Capture the cell that displays the provided text and extract its (x, y) central coordinate. 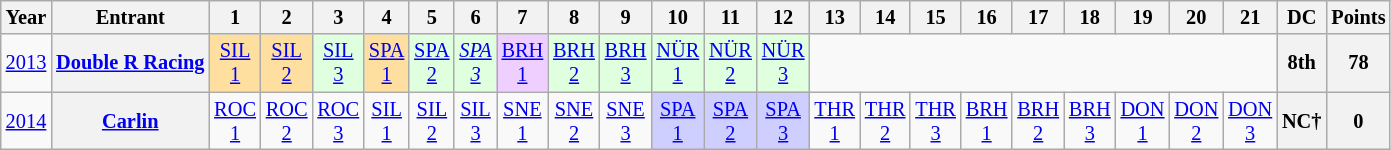
DON2 (1196, 121)
Year (26, 17)
11 (730, 17)
3 (338, 17)
8th (1302, 63)
16 (987, 17)
ROC2 (287, 121)
SNE3 (626, 121)
6 (475, 17)
ROC3 (338, 121)
14 (885, 17)
0 (1358, 121)
21 (1250, 17)
Double R Racing (130, 63)
15 (935, 17)
DON3 (1250, 121)
DON1 (1143, 121)
SNE1 (523, 121)
Points (1358, 17)
THR3 (935, 121)
18 (1090, 17)
2 (287, 17)
THR1 (834, 121)
2013 (26, 63)
NÜR1 (678, 63)
NÜR2 (730, 63)
13 (834, 17)
2014 (26, 121)
NÜR3 (784, 63)
10 (678, 17)
DC (1302, 17)
12 (784, 17)
SNE2 (574, 121)
17 (1038, 17)
Entrant (130, 17)
4 (386, 17)
9 (626, 17)
THR2 (885, 121)
5 (432, 17)
Carlin (130, 121)
20 (1196, 17)
7 (523, 17)
78 (1358, 63)
1 (235, 17)
NC† (1302, 121)
8 (574, 17)
19 (1143, 17)
ROC1 (235, 121)
